Return the [x, y] coordinate for the center point of the cell that contains the specified text.  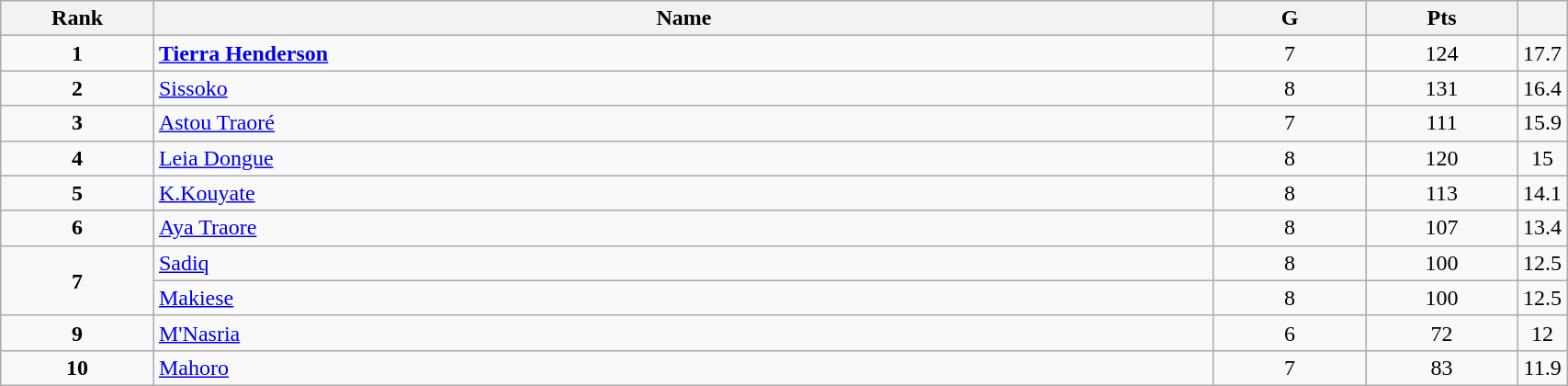
Makiese [683, 298]
17.7 [1543, 53]
113 [1442, 193]
83 [1442, 368]
Aya Traore [683, 228]
15 [1543, 158]
Sissoko [683, 88]
72 [1442, 333]
15.9 [1543, 123]
Astou Traoré [683, 123]
Leia Dongue [683, 158]
11.9 [1543, 368]
Pts [1442, 18]
Tierra Henderson [683, 53]
16.4 [1543, 88]
12 [1543, 333]
M'Nasria [683, 333]
2 [77, 88]
10 [77, 368]
G [1290, 18]
3 [77, 123]
1 [77, 53]
4 [77, 158]
Rank [77, 18]
Mahoro [683, 368]
131 [1442, 88]
Sadiq [683, 263]
124 [1442, 53]
13.4 [1543, 228]
K.Kouyate [683, 193]
111 [1442, 123]
5 [77, 193]
14.1 [1543, 193]
9 [77, 333]
107 [1442, 228]
120 [1442, 158]
Name [683, 18]
